Find where the given text appears and provide that cell's center as (X, Y) coordinate. 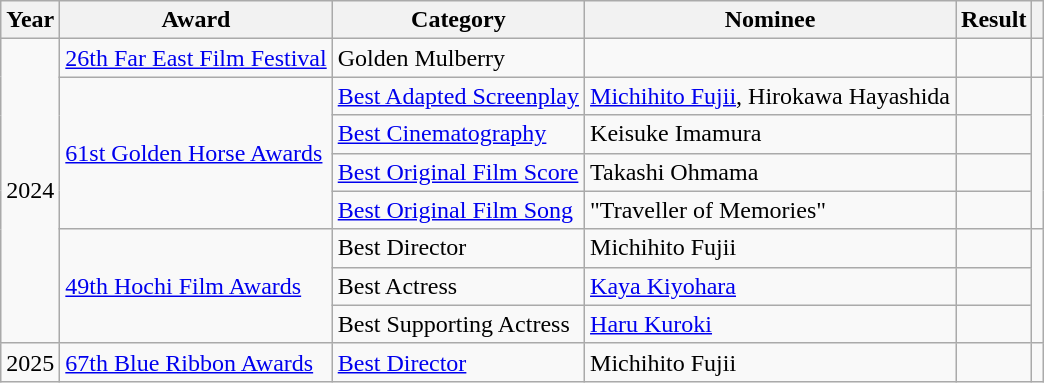
Best Original Film Score (458, 172)
Takashi Ohmama (770, 172)
49th Hochi Film Awards (196, 286)
Best Actress (458, 286)
Year (30, 20)
26th Far East Film Festival (196, 58)
Best Supporting Actress (458, 324)
Award (196, 20)
Kaya Kiyohara (770, 286)
Haru Kuroki (770, 324)
Best Adapted Screenplay (458, 96)
67th Blue Ribbon Awards (196, 362)
Best Cinematography (458, 134)
Golden Mulberry (458, 58)
Category (458, 20)
Keisuke Imamura (770, 134)
61st Golden Horse Awards (196, 153)
2025 (30, 362)
2024 (30, 191)
Result (994, 20)
Best Original Film Song (458, 210)
Nominee (770, 20)
"Traveller of Memories" (770, 210)
Michihito Fujii, Hirokawa Hayashida (770, 96)
